Identify which cell holds the provided text, then report its [x, y] central coordinate. 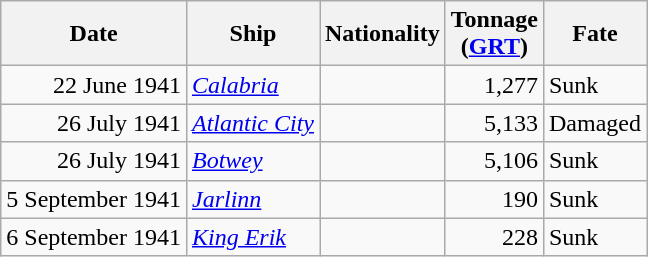
1,277 [494, 85]
190 [494, 199]
5 September 1941 [94, 199]
5,106 [494, 161]
228 [494, 237]
Nationality [383, 34]
Fate [594, 34]
Atlantic City [252, 123]
Date [94, 34]
Jarlinn [252, 199]
Botwey [252, 161]
King Erik [252, 237]
Tonnage (GRT) [494, 34]
22 June 1941 [94, 85]
6 September 1941 [94, 237]
Calabria [252, 85]
Damaged [594, 123]
Ship [252, 34]
5,133 [494, 123]
